Identify which cell holds the provided text, then report its [x, y] central coordinate. 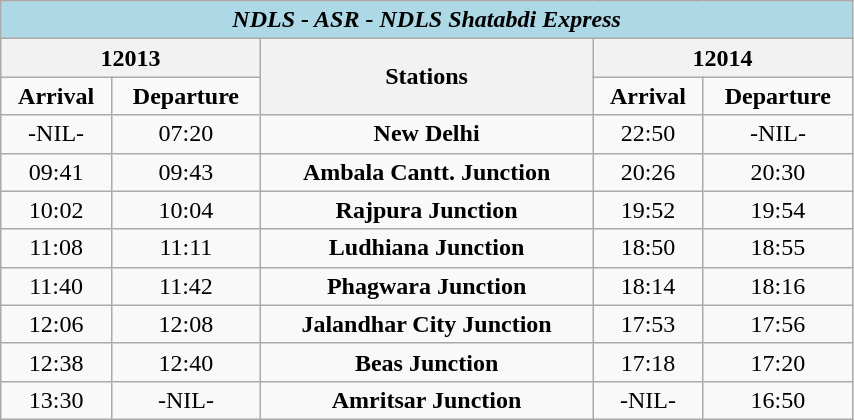
12014 [723, 58]
Ambala Cantt. Junction [426, 172]
18:55 [778, 248]
Jalandhar City Junction [426, 324]
16:50 [778, 400]
12013 [131, 58]
19:54 [778, 210]
13:30 [56, 400]
Ludhiana Junction [426, 248]
12:08 [186, 324]
18:50 [648, 248]
Phagwara Junction [426, 286]
Amritsar Junction [426, 400]
NDLS - ASR - NDLS Shatabdi Express [427, 20]
12:38 [56, 362]
20:26 [648, 172]
09:41 [56, 172]
11:11 [186, 248]
18:14 [648, 286]
17:53 [648, 324]
07:20 [186, 134]
12:40 [186, 362]
Rajpura Junction [426, 210]
11:40 [56, 286]
17:56 [778, 324]
Stations [426, 77]
20:30 [778, 172]
11:08 [56, 248]
09:43 [186, 172]
18:16 [778, 286]
11:42 [186, 286]
19:52 [648, 210]
10:02 [56, 210]
22:50 [648, 134]
10:04 [186, 210]
Beas Junction [426, 362]
17:18 [648, 362]
12:06 [56, 324]
17:20 [778, 362]
New Delhi [426, 134]
